Scan for the cell matching the given text and deliver its (X, Y) coordinate at center. 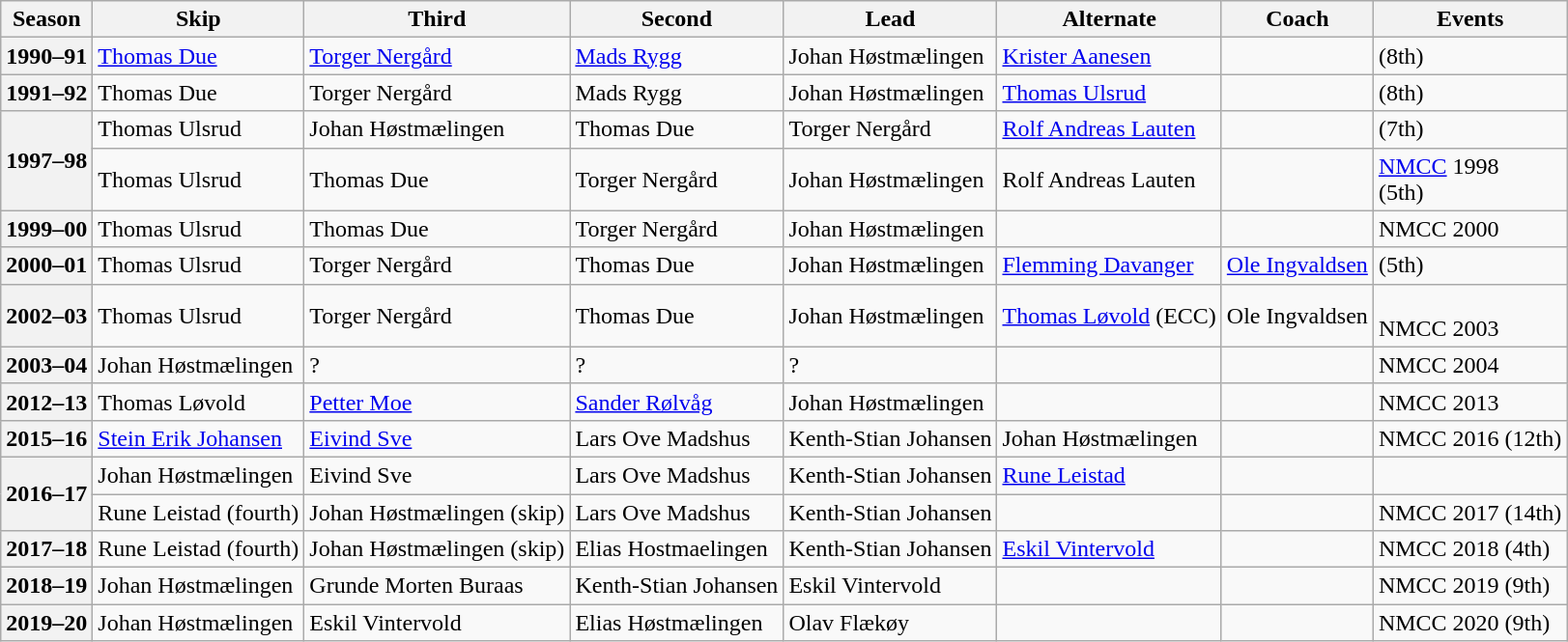
NMCC 2020 (9th) (1469, 623)
Elias Høstmælingen (676, 623)
2002–03 (46, 315)
1997–98 (46, 160)
NMCC 2019 (9th) (1469, 586)
2018–19 (46, 586)
2003–04 (46, 365)
NMCC 2013 (1469, 402)
Skip (199, 19)
NMCC 2000 (1469, 229)
(7th) (1469, 129)
NMCC 2017 (14th) (1469, 513)
Coach (1297, 19)
2016–17 (46, 493)
2017–18 (46, 549)
Thomas Løvold (ECC) (1109, 315)
Season (46, 19)
Sander Rølvåg (676, 402)
Third (437, 19)
1990–91 (46, 56)
Stein Erik Johansen (199, 438)
Lead (891, 19)
NMCC 2016 (12th) (1469, 438)
Olav Flækøy (891, 623)
NMCC 2003 (1469, 315)
(5th) (1469, 265)
Elias Hostmaelingen (676, 549)
2000–01 (46, 265)
2019–20 (46, 623)
Grunde Morten Buraas (437, 586)
1991–92 (46, 93)
Events (1469, 19)
1999–00 (46, 229)
NMCC 2018 (4th) (1469, 549)
2012–13 (46, 402)
NMCC 2004 (1469, 365)
Flemming Davanger (1109, 265)
NMCC 1998 (5th) (1469, 180)
Alternate (1109, 19)
Rune Leistad (1109, 475)
2015–16 (46, 438)
Krister Aanesen (1109, 56)
Thomas Løvold (199, 402)
Petter Moe (437, 402)
Second (676, 19)
